Return (x, y) of the center of cell containing provided text 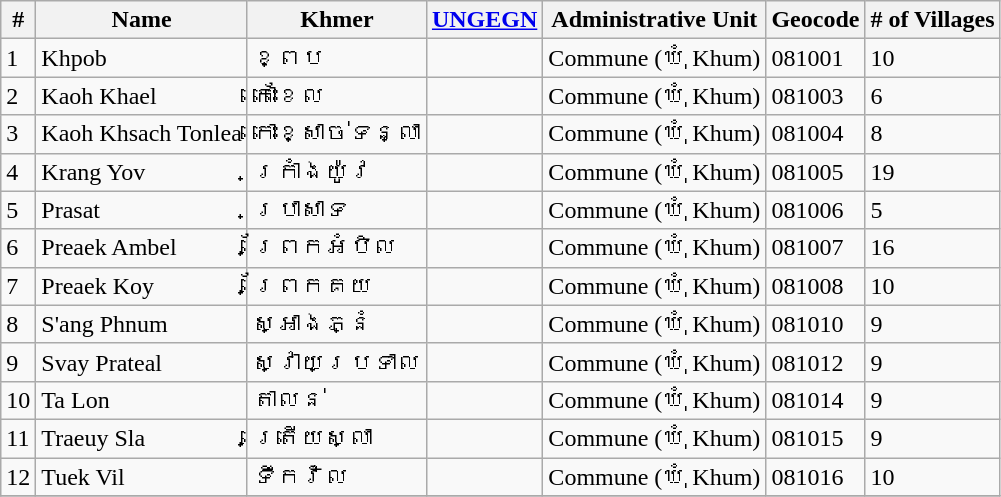
# of Villages (932, 20)
Khmer (336, 20)
ត្រើយស្លា (336, 438)
081006 (816, 210)
Kaoh Khael (142, 96)
081016 (816, 477)
081012 (816, 362)
Prasat (142, 210)
081001 (816, 58)
081007 (816, 248)
081010 (816, 324)
081015 (816, 438)
ព្រែកអំបិល (336, 248)
Krang Yov (142, 172)
Preaek Koy (142, 286)
Svay Prateal (142, 362)
081003 (816, 96)
Khpob (142, 58)
12 (18, 477)
081004 (816, 134)
2 (18, 96)
Kaoh Khsach Tonlea (142, 134)
UNGEGN (484, 20)
3 (18, 134)
ស្អាងភ្នំ (336, 324)
1 (18, 58)
081005 (816, 172)
កោះខែល (336, 96)
Preaek Ambel (142, 248)
16 (932, 248)
19 (932, 172)
081014 (816, 400)
11 (18, 438)
Geocode (816, 20)
ក្រាំងយ៉ូវ (336, 172)
ទឹកវិល (336, 477)
Tuek Vil (142, 477)
កោះខ្សាច់ទន្លា (336, 134)
ព្រែកគយ (336, 286)
ស្វាយប្រទាល (336, 362)
តាលន់ (336, 400)
Ta Lon (142, 400)
Name (142, 20)
S'ang Phnum (142, 324)
4 (18, 172)
7 (18, 286)
Traeuy Sla (142, 438)
081008 (816, 286)
Administrative Unit (654, 20)
ខ្ពប (336, 58)
# (18, 20)
ប្រាសាទ (336, 210)
